Search for the cell housing the specified text and yield its (X, Y) center coordinate. 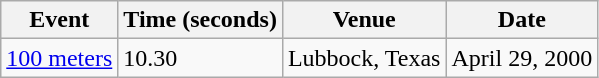
April 29, 2000 (522, 58)
Date (522, 20)
10.30 (200, 58)
Venue (364, 20)
100 meters (60, 58)
Time (seconds) (200, 20)
Lubbock, Texas (364, 58)
Event (60, 20)
